Determine the (X, Y) coordinate at the center of the cell enclosing the given text.  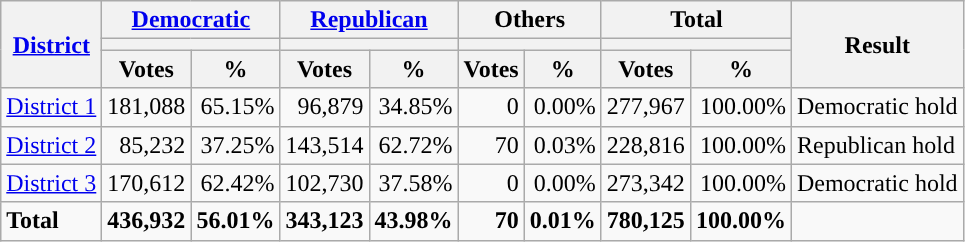
District 3 (52, 183)
Others (530, 20)
37.58% (414, 183)
65.15% (236, 107)
102,730 (324, 183)
143,514 (324, 145)
Republican (369, 20)
96,879 (324, 107)
62.72% (414, 145)
780,125 (646, 221)
170,612 (146, 183)
Republican hold (877, 145)
436,932 (146, 221)
62.42% (236, 183)
56.01% (236, 221)
District 2 (52, 145)
District (52, 44)
Result (877, 44)
277,967 (646, 107)
43.98% (414, 221)
0.01% (562, 221)
0.03% (562, 145)
Democratic (191, 20)
District 1 (52, 107)
228,816 (646, 145)
85,232 (146, 145)
273,342 (646, 183)
343,123 (324, 221)
34.85% (414, 107)
181,088 (146, 107)
37.25% (236, 145)
